Detect which cell encompasses the target text, then output its (x, y) center coordinate. 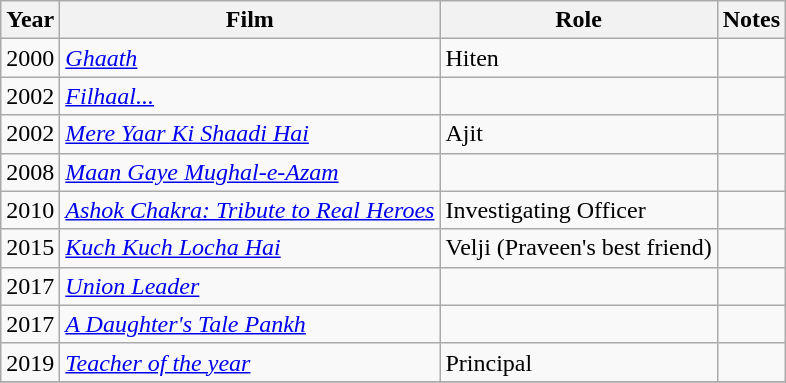
2015 (30, 248)
Film (250, 20)
2010 (30, 210)
A Daughter's Tale Pankh (250, 324)
Ashok Chakra: Tribute to Real Heroes (250, 210)
Investigating Officer (578, 210)
Filhaal... (250, 96)
Principal (578, 362)
Teacher of the year (250, 362)
Union Leader (250, 286)
Role (578, 20)
Mere Yaar Ki Shaadi Hai (250, 134)
Ajit (578, 134)
2000 (30, 58)
Year (30, 20)
Maan Gaye Mughal-e-Azam (250, 172)
Kuch Kuch Locha Hai (250, 248)
Velji (Praveen's best friend) (578, 248)
2019 (30, 362)
Hiten (578, 58)
2008 (30, 172)
Ghaath (250, 58)
Notes (751, 20)
